For the text-containing cell, return its midpoint in [X, Y] coordinate format. 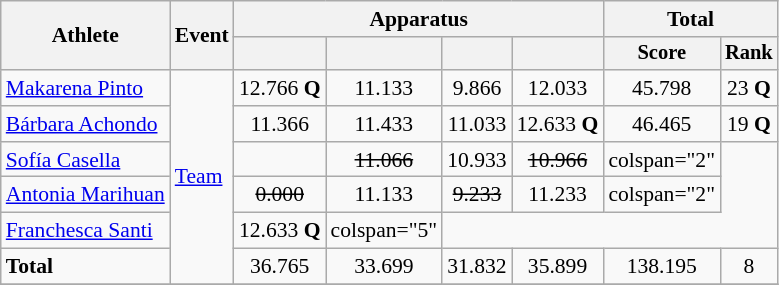
Team [202, 177]
Bárbara Achondo [86, 124]
12.766 Q [280, 88]
46.465 [662, 124]
8 [749, 267]
Antonia Marihuan [86, 195]
Sofía Casella [86, 160]
Rank [749, 54]
31.832 [476, 267]
19 Q [749, 124]
Franchesca Santi [86, 231]
10.933 [476, 160]
33.699 [384, 267]
9.233 [476, 195]
11.066 [384, 160]
10.966 [558, 160]
35.899 [558, 267]
Makarena Pinto [86, 88]
Event [202, 36]
Athlete [86, 36]
138.195 [662, 267]
11.033 [476, 124]
23 Q [749, 88]
Score [662, 54]
11.366 [280, 124]
9.866 [476, 88]
45.798 [662, 88]
Apparatus [419, 19]
36.765 [280, 267]
11.233 [558, 195]
colspan="5" [384, 231]
0.000 [280, 195]
12.033 [558, 88]
11.433 [384, 124]
